Return (x, y) of the center of cell containing provided text 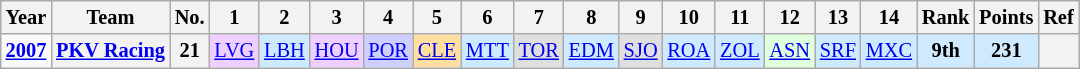
MXC (889, 51)
No. (190, 17)
EDM (592, 51)
LVG (234, 51)
2 (284, 17)
CLE (437, 51)
8 (592, 17)
10 (688, 17)
Rank (946, 17)
ROA (688, 51)
POR (388, 51)
9th (946, 51)
Ref (1058, 17)
SJO (641, 51)
231 (1006, 51)
6 (488, 17)
TOR (539, 51)
ZOL (740, 51)
14 (889, 17)
13 (838, 17)
Points (1006, 17)
ASN (789, 51)
7 (539, 17)
4 (388, 17)
1 (234, 17)
21 (190, 51)
Year (26, 17)
HOU (337, 51)
5 (437, 17)
3 (337, 17)
11 (740, 17)
SRF (838, 51)
2007 (26, 51)
Team (110, 17)
12 (789, 17)
LBH (284, 51)
PKV Racing (110, 51)
9 (641, 17)
MTT (488, 51)
